Determine the [X, Y] coordinate at the center of the cell enclosing the given text.  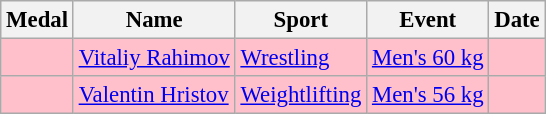
Men's 56 kg [428, 95]
Event [428, 20]
Sport [301, 20]
Medal [38, 20]
Valentin Hristov [154, 95]
Wrestling [301, 58]
Weightlifting [301, 95]
Date [517, 20]
Name [154, 20]
Vitaliy Rahimov [154, 58]
Men's 60 kg [428, 58]
